Scan for the cell matching the given text and deliver its (X, Y) coordinate at center. 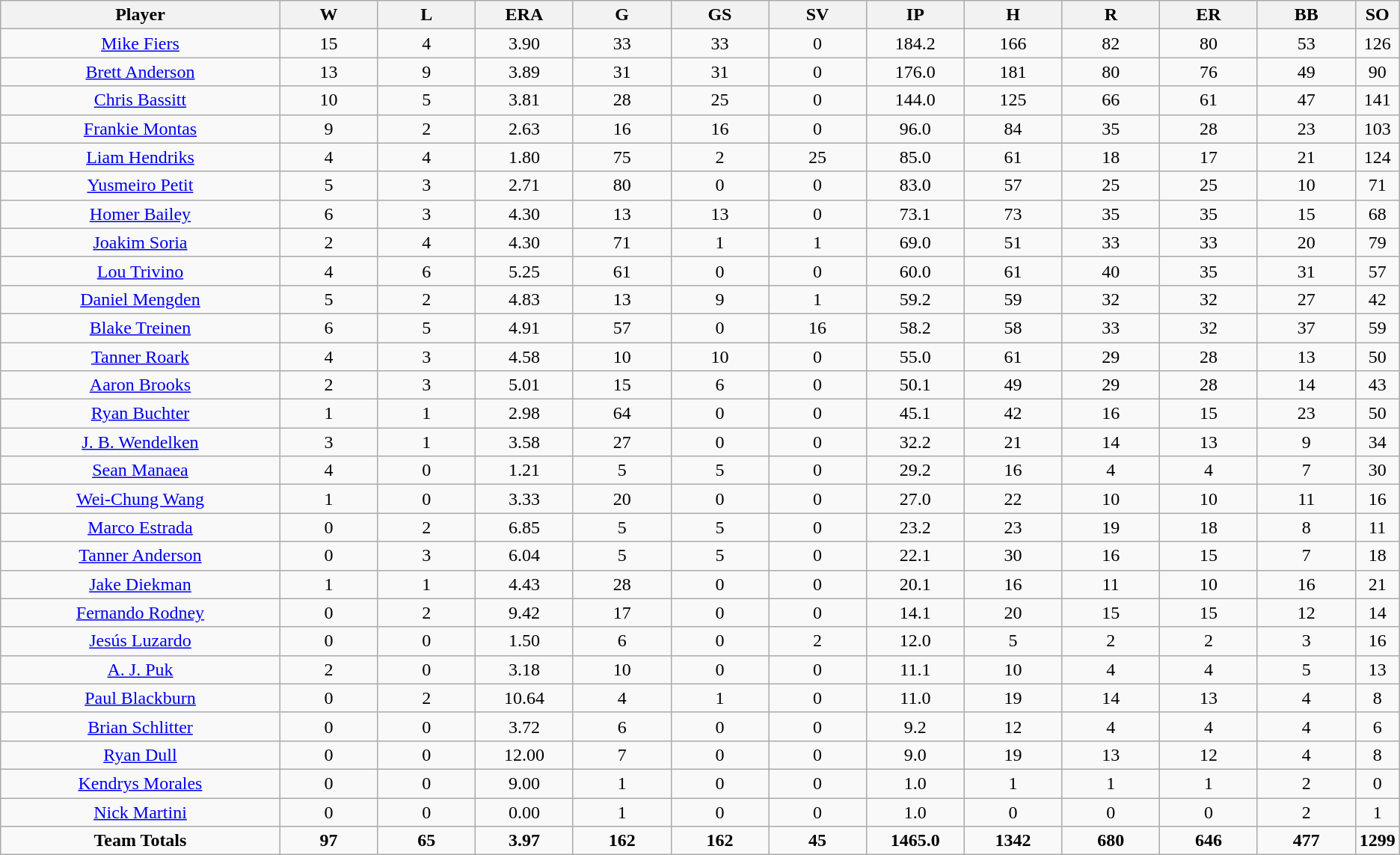
3.90 (525, 43)
Nick Martini (141, 812)
646 (1209, 841)
5.25 (525, 271)
4.58 (525, 357)
12.00 (525, 755)
680 (1111, 841)
4.43 (525, 584)
L (426, 15)
Team Totals (141, 841)
73.1 (915, 214)
76 (1209, 72)
2.71 (525, 186)
47 (1306, 100)
45 (818, 841)
64 (622, 414)
166 (1013, 43)
Brian Schlitter (141, 726)
Yusmeiro Petit (141, 186)
Kendrys Morales (141, 783)
1.80 (525, 157)
3.89 (525, 72)
6.04 (525, 556)
141 (1378, 100)
1465.0 (915, 841)
68 (1378, 214)
125 (1013, 100)
40 (1111, 271)
Mike Fiers (141, 43)
176.0 (915, 72)
37 (1306, 328)
G (622, 15)
73 (1013, 214)
29.2 (915, 471)
124 (1378, 157)
126 (1378, 43)
Jesús Luzardo (141, 641)
Ryan Buchter (141, 414)
Paul Blackburn (141, 698)
97 (329, 841)
477 (1306, 841)
4.91 (525, 328)
2.63 (525, 129)
4.83 (525, 299)
Jake Diekman (141, 584)
103 (1378, 129)
BB (1306, 15)
3.58 (525, 442)
Lou Trivino (141, 271)
1299 (1378, 841)
Aaron Brooks (141, 385)
75 (622, 157)
Sean Manaea (141, 471)
11.0 (915, 698)
59.2 (915, 299)
96.0 (915, 129)
6.85 (525, 527)
60.0 (915, 271)
85.0 (915, 157)
144.0 (915, 100)
66 (1111, 100)
3.97 (525, 841)
H (1013, 15)
J. B. Wendelken (141, 442)
ERA (525, 15)
Player (141, 15)
R (1111, 15)
84 (1013, 129)
IP (915, 15)
3.33 (525, 499)
83.0 (915, 186)
23.2 (915, 527)
82 (1111, 43)
Joakim Soria (141, 242)
58 (1013, 328)
Homer Bailey (141, 214)
GS (719, 15)
51 (1013, 242)
Marco Estrada (141, 527)
22 (1013, 499)
14.1 (915, 613)
34 (1378, 442)
2.98 (525, 414)
Chris Bassitt (141, 100)
11.1 (915, 669)
9.2 (915, 726)
90 (1378, 72)
27.0 (915, 499)
181 (1013, 72)
9.00 (525, 783)
1342 (1013, 841)
1.21 (525, 471)
3.72 (525, 726)
10.64 (525, 698)
1.50 (525, 641)
79 (1378, 242)
Wei-Chung Wang (141, 499)
32.2 (915, 442)
69.0 (915, 242)
Blake Treinen (141, 328)
58.2 (915, 328)
45.1 (915, 414)
55.0 (915, 357)
22.1 (915, 556)
9.42 (525, 613)
W (329, 15)
12.0 (915, 641)
Tanner Anderson (141, 556)
A. J. Puk (141, 669)
65 (426, 841)
0.00 (525, 812)
50.1 (915, 385)
184.2 (915, 43)
5.01 (525, 385)
43 (1378, 385)
Tanner Roark (141, 357)
Fernando Rodney (141, 613)
Brett Anderson (141, 72)
SV (818, 15)
Ryan Dull (141, 755)
Frankie Montas (141, 129)
53 (1306, 43)
Daniel Mengden (141, 299)
ER (1209, 15)
9.0 (915, 755)
3.18 (525, 669)
3.81 (525, 100)
Liam Hendriks (141, 157)
20.1 (915, 584)
SO (1378, 15)
